Locate the cell with the specified text and output its (x, y) center coordinate. 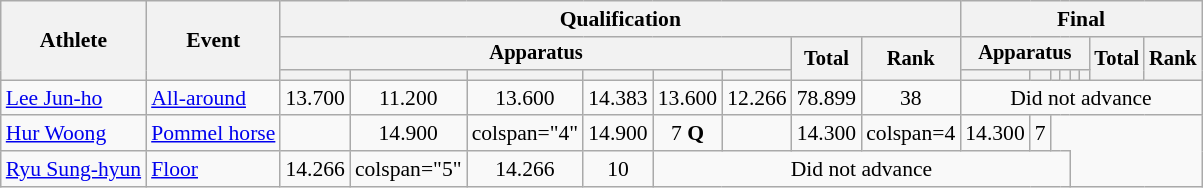
colspan="4" (526, 134)
Pommel horse (213, 134)
All-around (213, 98)
78.899 (826, 98)
Athlete (74, 40)
Final (1080, 19)
38 (910, 98)
13.700 (314, 98)
Ryu Sung-hyun (74, 169)
Event (213, 40)
Floor (213, 169)
Hur Woong (74, 134)
11.200 (408, 98)
7 Q (688, 134)
Lee Jun-ho (74, 98)
14.383 (618, 98)
Qualification (620, 19)
colspan="5" (408, 169)
10 (618, 169)
7 (1040, 134)
12.266 (756, 98)
colspan=4 (910, 134)
